Return the [X, Y] coordinate for the center point of the cell that contains the specified text.  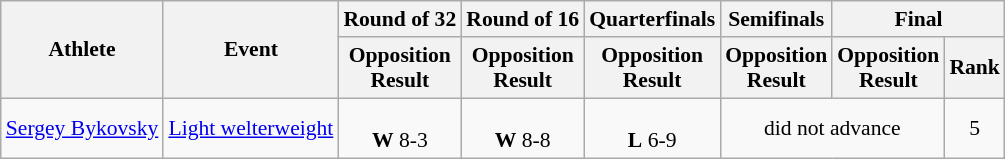
5 [974, 128]
Round of 16 [522, 19]
Rank [974, 68]
Light welterweight [250, 128]
L 6-9 [652, 128]
Semifinals [776, 19]
W 8-3 [400, 128]
Sergey Bykovsky [82, 128]
did not advance [832, 128]
Athlete [82, 50]
W 8-8 [522, 128]
Quarterfinals [652, 19]
Round of 32 [400, 19]
Event [250, 50]
Final [918, 19]
